Detect which cell encompasses the target text, then output its (X, Y) center coordinate. 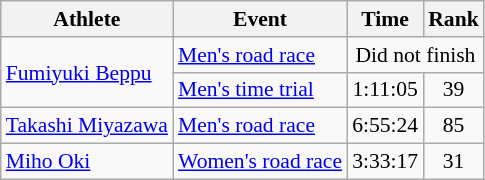
Rank (454, 19)
39 (454, 90)
Athlete (87, 19)
85 (454, 126)
Fumiyuki Beppu (87, 72)
Takashi Miyazawa (87, 126)
31 (454, 162)
Event (260, 19)
1:11:05 (385, 90)
6:55:24 (385, 126)
Men's time trial (260, 90)
Women's road race (260, 162)
3:33:17 (385, 162)
Time (385, 19)
Miho Oki (87, 162)
Did not finish (416, 55)
